Pinpoint the cell where the given text exists, returning its [x, y] midpoint coordinate. 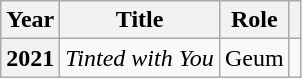
Role [254, 20]
2021 [30, 58]
Tinted with You [140, 58]
Geum [254, 58]
Year [30, 20]
Title [140, 20]
